Search for the cell housing the specified text and yield its (X, Y) center coordinate. 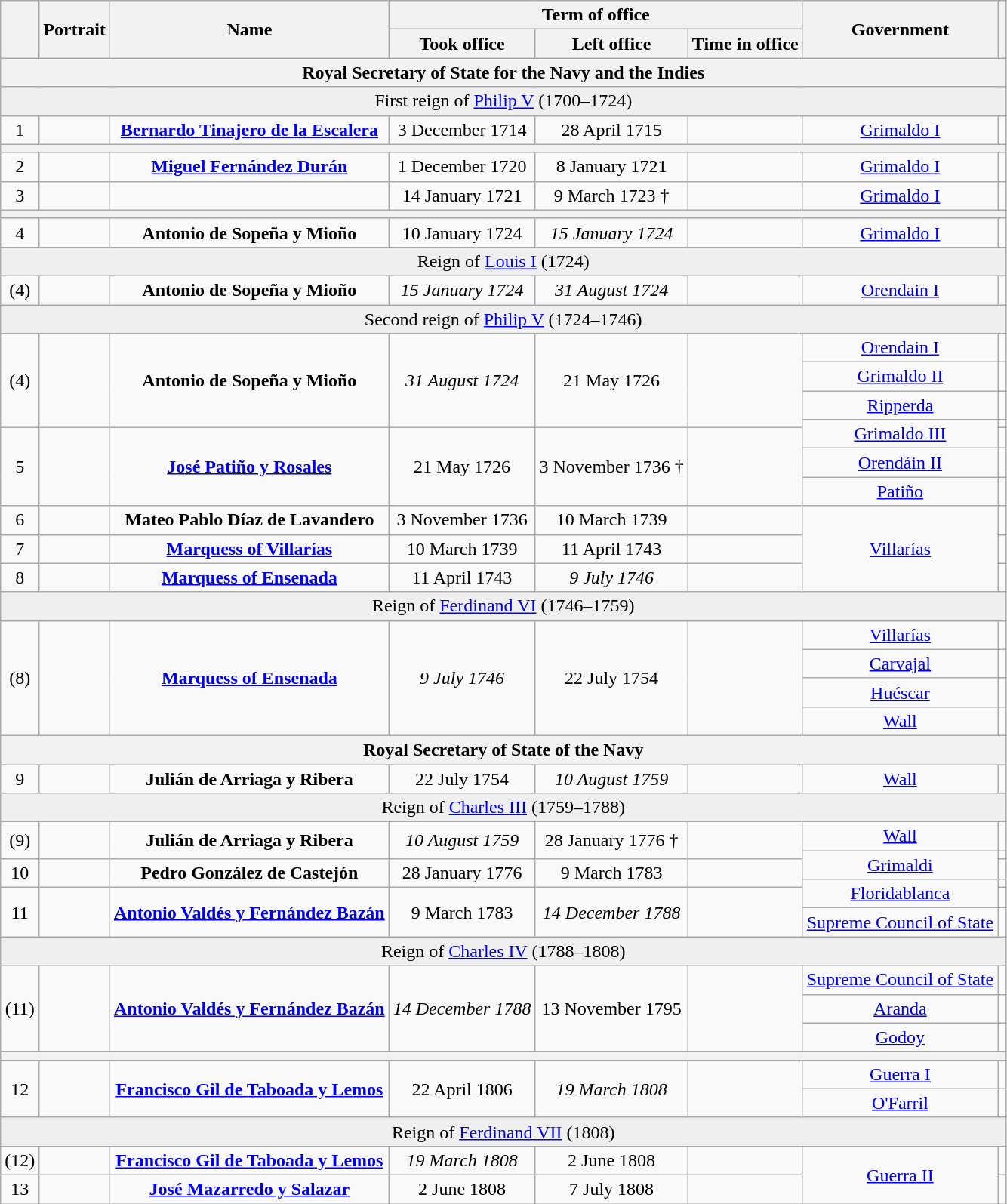
6 (20, 520)
Reign of Ferdinand VII (1808) (503, 1132)
Name (249, 29)
Floridablanca (900, 894)
(12) (20, 1160)
(9) (20, 841)
Huéscar (900, 692)
13 November 1795 (611, 1008)
13 (20, 1189)
Government (900, 29)
9 (20, 778)
3 November 1736 (462, 520)
Pedro González de Castejón (249, 873)
28 January 1776 (462, 873)
Portrait (75, 29)
2 (20, 167)
11 (20, 912)
3 November 1736 † (611, 467)
22 April 1806 (462, 1089)
First reign of Philip V (1700–1724) (503, 101)
Grimaldo II (900, 377)
Term of office (596, 15)
(8) (20, 678)
Guerra II (900, 1175)
28 January 1776 † (611, 841)
Godoy (900, 1037)
Reign of Charles IV (1788–1808) (503, 951)
10 January 1724 (462, 232)
Guerra I (900, 1074)
12 (20, 1089)
Aranda (900, 1008)
Grimaldo III (900, 434)
5 (20, 467)
O'Farril (900, 1103)
1 December 1720 (462, 167)
Left office (611, 44)
José Mazarredo y Salazar (249, 1189)
Marquess of Villarías (249, 549)
3 December 1714 (462, 130)
7 July 1808 (611, 1189)
Reign of Charles III (1759–1788) (503, 808)
Orendáin II (900, 463)
Patiño (900, 491)
8 (20, 577)
1 (20, 130)
14 January 1721 (462, 196)
Reign of Louis I (1724) (503, 261)
Took office (462, 44)
8 January 1721 (611, 167)
Bernardo Tinajero de la Escalera (249, 130)
Royal Secretary of State for the Navy and the Indies (503, 72)
Second reign of Philip V (1724–1746) (503, 319)
Grimaldi (900, 865)
28 April 1715 (611, 130)
4 (20, 232)
Time in office (745, 44)
10 (20, 873)
Carvajal (900, 664)
Mateo Pablo Díaz de Lavandero (249, 520)
9 March 1723 † (611, 196)
Reign of Ferdinand VI (1746–1759) (503, 606)
(11) (20, 1008)
José Patiño y Rosales (249, 467)
7 (20, 549)
3 (20, 196)
Ripperda (900, 405)
Miguel Fernández Durán (249, 167)
Royal Secretary of State of the Navy (503, 750)
